Pinpoint the cell where the given text exists, returning its (x, y) midpoint coordinate. 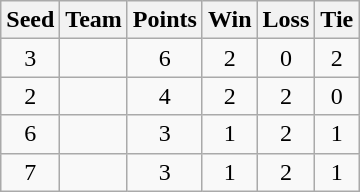
Tie (337, 20)
4 (164, 96)
Points (164, 20)
Seed (30, 20)
Loss (286, 20)
Team (94, 20)
Win (230, 20)
7 (30, 172)
